Return (X, Y) of the center of cell containing provided text 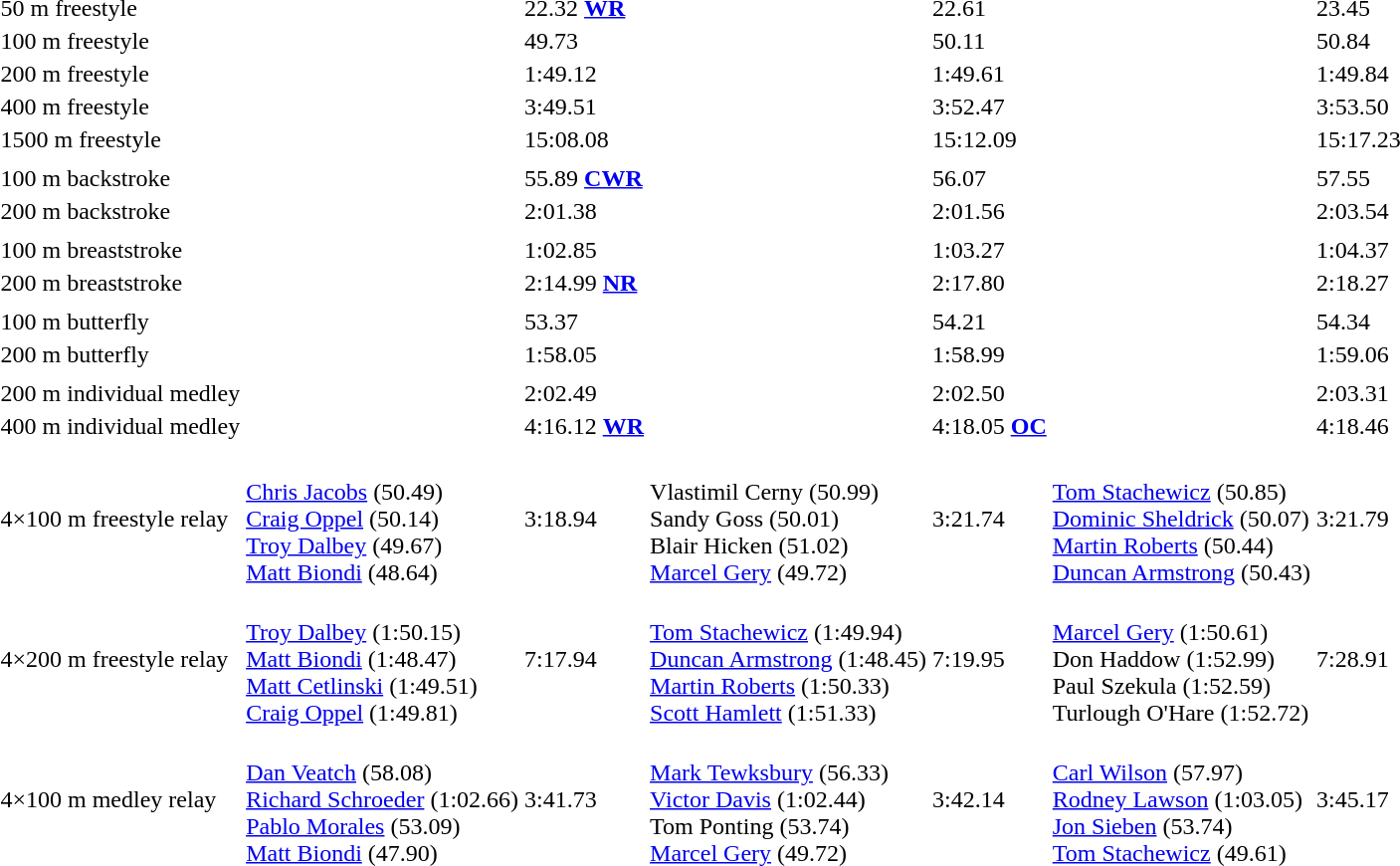
1:03.27 (990, 250)
Troy Dalbey (1:50.15)Matt Biondi (1:48.47)Matt Cetlinski (1:49.51)Craig Oppel (1:49.81) (382, 659)
4:18.05 OC (990, 426)
49.73 (585, 41)
Marcel Gery (1:50.61) Don Haddow (1:52.99) Paul Szekula (1:52.59) Turlough O'Hare (1:52.72) (1181, 659)
2:02.50 (990, 393)
Tom Stachewicz (50.85) Dominic Sheldrick (50.07) Martin Roberts (50.44) Duncan Armstrong (50.43) (1181, 519)
7:19.95 (990, 659)
3:52.47 (990, 107)
56.07 (990, 178)
3:21.74 (990, 519)
53.37 (585, 322)
55.89 CWR (585, 178)
1:49.12 (585, 74)
2:17.80 (990, 283)
4:16.12 WR (585, 426)
54.21 (990, 322)
Chris Jacobs (50.49)Craig Oppel (50.14)Troy Dalbey (49.67)Matt Biondi (48.64) (382, 519)
50.11 (990, 41)
Vlastimil Cerny (50.99) Sandy Goss (50.01) Blair Hicken (51.02) Marcel Gery (49.72) (788, 519)
2:14.99 NR (585, 283)
1:49.61 (990, 74)
1:58.99 (990, 354)
2:02.49 (585, 393)
3:49.51 (585, 107)
15:08.08 (585, 139)
1:02.85 (585, 250)
2:01.38 (585, 211)
3:18.94 (585, 519)
Tom Stachewicz (1:49.94) Duncan Armstrong (1:48.45) Martin Roberts (1:50.33) Scott Hamlett (1:51.33) (788, 659)
7:17.94 (585, 659)
2:01.56 (990, 211)
15:12.09 (990, 139)
1:58.05 (585, 354)
